Output the [x, y] coordinate of the center of the cell containing the given text.  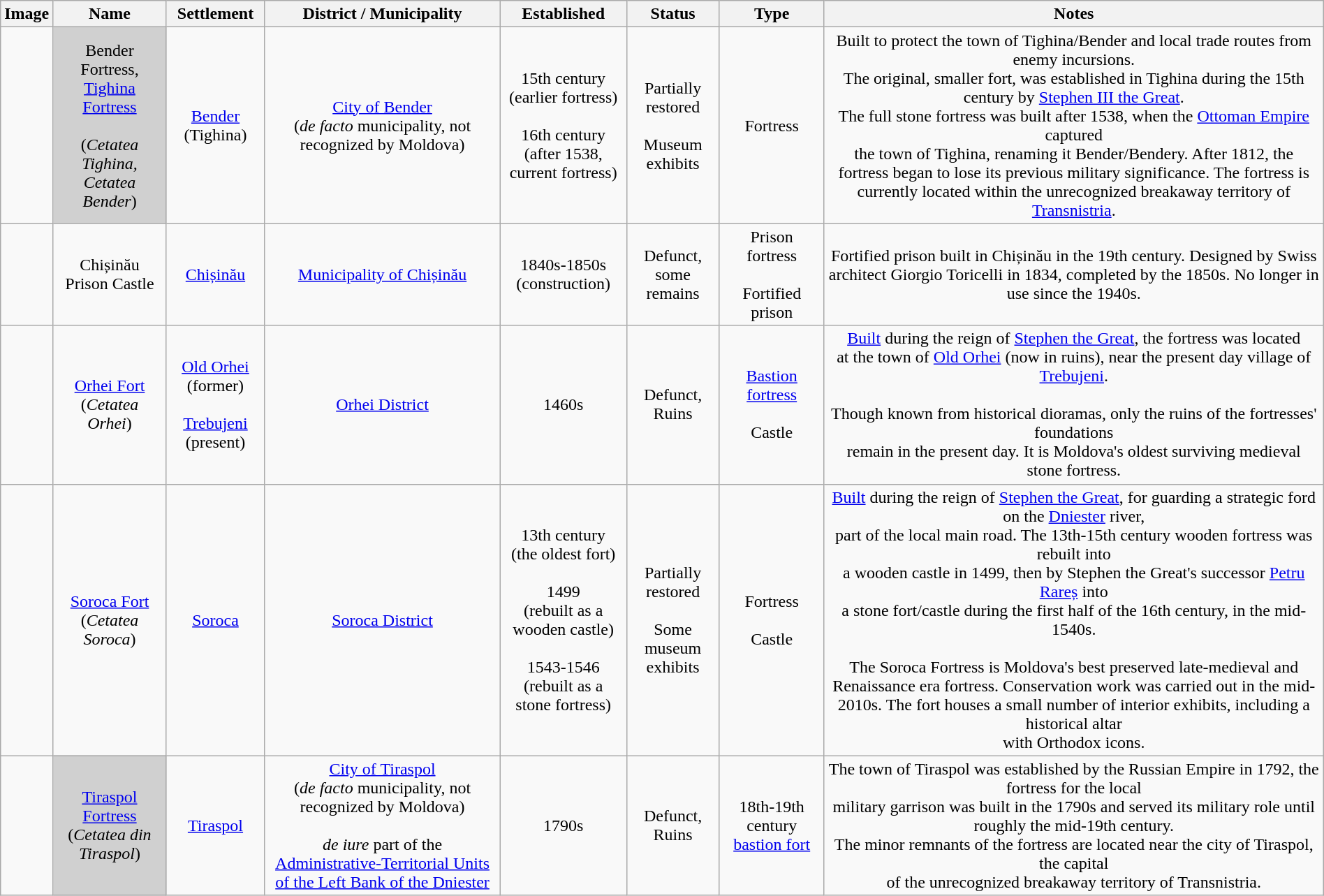
Established [563, 14]
1790s [563, 825]
Bastion fortress Castle [772, 405]
Status [673, 14]
Fortress [772, 126]
City of Bender (de facto municipality, not recognized by Moldova) [383, 126]
Tiraspol Fortress (Cetatea din Tiraspol) [110, 825]
Orhei Fort (Cetatea Orhei) [110, 405]
Fortress Castle [772, 620]
Chișinău Prison Castle [110, 274]
Image [27, 14]
13th century (the oldest fort) 1499 (rebuilt as a wooden castle) 1543-1546 (rebuilt as a stone fortress) [563, 620]
Type [772, 14]
Prison fortress Fortified prison [772, 274]
District / Municipality [383, 14]
15th century (earlier fortress) 16th century (after 1538, current fortress) [563, 126]
Old Orhei (former) Trebujeni (present) [215, 405]
Tiraspol [215, 825]
Bender (Tighina) [215, 126]
Defunct, some remains [673, 274]
1460s [563, 405]
18th-19th century bastion fort [772, 825]
Soroca Fort (Cetatea Soroca) [110, 620]
Partially restored Museum exhibits [673, 126]
Orhei District [383, 405]
Notes [1074, 14]
Soroca District [383, 620]
Municipality of Chișinău [383, 274]
Soroca [215, 620]
Settlement [215, 14]
Partially restored Some museum exhibits [673, 620]
1840s-1850s (construction) [563, 274]
Name [110, 14]
Chișinău [215, 274]
Bender Fortress, Tighina Fortress (Cetatea Tighina, Cetatea Bender) [110, 126]
